Determine the (x, y) coordinate at the center of the cell enclosing the given text.  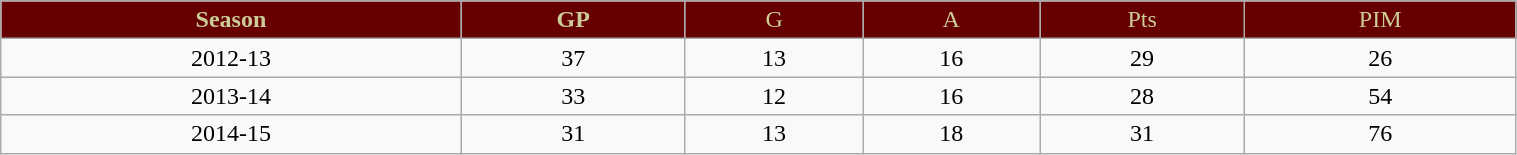
2013-14 (231, 96)
Pts (1142, 20)
28 (1142, 96)
GP (573, 20)
PIM (1380, 20)
76 (1380, 134)
18 (952, 134)
G (774, 20)
Season (231, 20)
37 (573, 58)
12 (774, 96)
2014-15 (231, 134)
26 (1380, 58)
54 (1380, 96)
33 (573, 96)
A (952, 20)
29 (1142, 58)
2012-13 (231, 58)
